Scan for the cell matching the given text and deliver its [X, Y] coordinate at center. 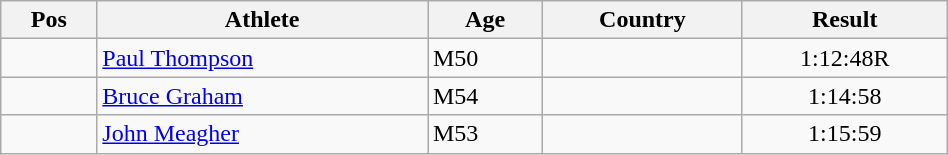
Bruce Graham [262, 96]
Paul Thompson [262, 58]
1:12:48R [844, 58]
1:15:59 [844, 134]
Pos [49, 20]
Athlete [262, 20]
M53 [486, 134]
John Meagher [262, 134]
M54 [486, 96]
Country [643, 20]
M50 [486, 58]
Age [486, 20]
Result [844, 20]
1:14:58 [844, 96]
